Return [x, y] of the center of cell containing provided text 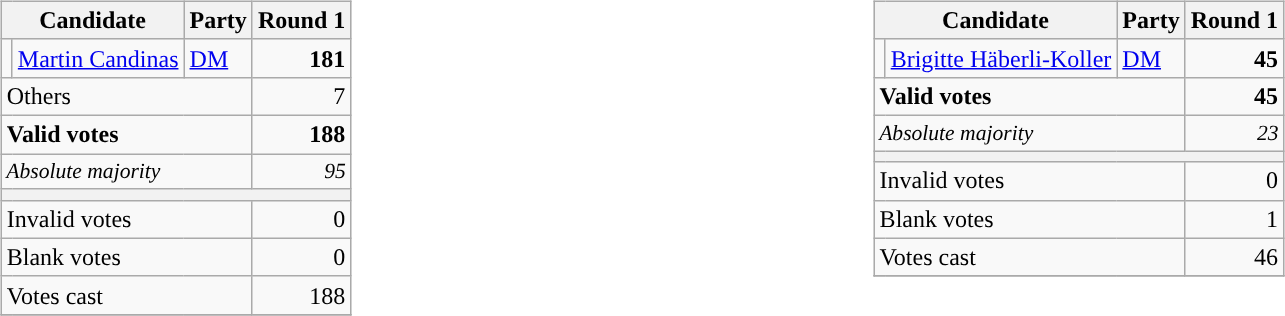
Martin Candinas [98, 58]
Others [126, 96]
95 [301, 172]
1 [1234, 219]
181 [301, 58]
7 [301, 96]
23 [1234, 133]
Brigitte Häberli-Koller [1001, 58]
46 [1234, 257]
